For the text-containing cell, return its midpoint in [X, Y] coordinate format. 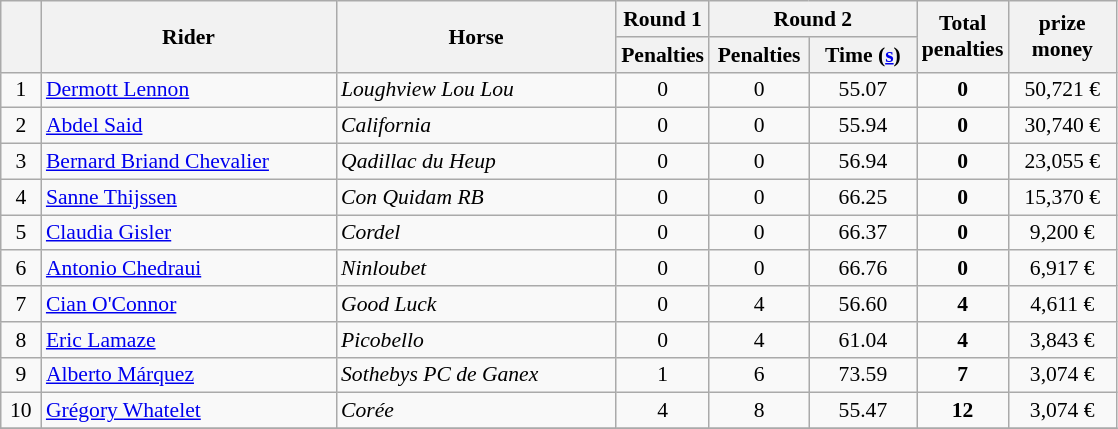
66.37 [863, 233]
55.07 [863, 90]
Time (s) [863, 55]
Eric Lamaze [188, 340]
Cordel [476, 233]
Round 2 [813, 19]
56.60 [863, 304]
California [476, 126]
3,843 € [1062, 340]
Good Luck [476, 304]
23,055 € [1062, 162]
Rider [188, 36]
Picobello [476, 340]
Qadillac du Heup [476, 162]
12 [963, 411]
55.94 [863, 126]
prizemoney [1062, 36]
9,200 € [1062, 233]
Claudia Gisler [188, 233]
6,917 € [1062, 269]
Grégory Whatelet [188, 411]
4,611 € [1062, 304]
Corée [476, 411]
Antonio Chedraui [188, 269]
Totalpenalties [963, 36]
Alberto Márquez [188, 375]
Bernard Briand Chevalier [188, 162]
66.25 [863, 197]
Ninloubet [476, 269]
Dermott Lennon [188, 90]
Con Quidam RB [476, 197]
66.76 [863, 269]
30,740 € [1062, 126]
9 [21, 375]
73.59 [863, 375]
Loughview Lou Lou [476, 90]
15,370 € [1062, 197]
50,721 € [1062, 90]
Sanne Thijssen [188, 197]
5 [21, 233]
3 [21, 162]
2 [21, 126]
Abdel Said [188, 126]
Sothebys PC de Ganex [476, 375]
Round 1 [662, 19]
55.47 [863, 411]
Horse [476, 36]
56.94 [863, 162]
Cian O'Connor [188, 304]
10 [21, 411]
61.04 [863, 340]
